Detect which cell encompasses the target text, then output its [x, y] center coordinate. 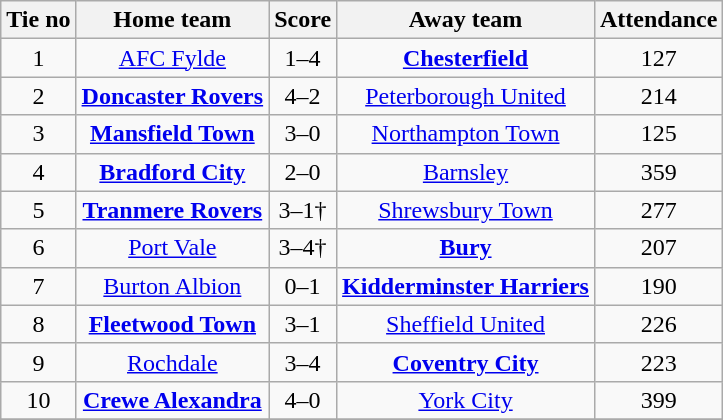
1–4 [303, 58]
Chesterfield [466, 58]
AFC Fylde [172, 58]
9 [38, 362]
Fleetwood Town [172, 324]
0–1 [303, 286]
2 [38, 96]
Northampton Town [466, 134]
Burton Albion [172, 286]
Coventry City [466, 362]
Bradford City [172, 172]
4–0 [303, 400]
3–1† [303, 210]
127 [658, 58]
226 [658, 324]
359 [658, 172]
Bury [466, 248]
3–4 [303, 362]
Mansfield Town [172, 134]
3–4† [303, 248]
Home team [172, 20]
125 [658, 134]
5 [38, 210]
Tie no [38, 20]
Shrewsbury Town [466, 210]
Sheffield United [466, 324]
2–0 [303, 172]
399 [658, 400]
190 [658, 286]
277 [658, 210]
207 [658, 248]
Attendance [658, 20]
214 [658, 96]
Peterborough United [466, 96]
10 [38, 400]
Away team [466, 20]
Port Vale [172, 248]
3 [38, 134]
6 [38, 248]
223 [658, 362]
Crewe Alexandra [172, 400]
8 [38, 324]
4–2 [303, 96]
Tranmere Rovers [172, 210]
Barnsley [466, 172]
Kidderminster Harriers [466, 286]
York City [466, 400]
Score [303, 20]
Rochdale [172, 362]
1 [38, 58]
3–1 [303, 324]
3–0 [303, 134]
Doncaster Rovers [172, 96]
7 [38, 286]
4 [38, 172]
